Find where the given text appears and provide that cell's center as (X, Y) coordinate. 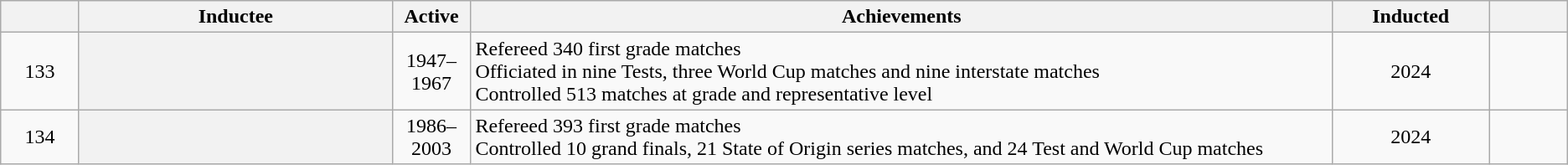
133 (40, 71)
Active (431, 17)
1986–2003 (431, 137)
Refereed 393 first grade matchesControlled 10 grand finals, 21 State of Origin series matches, and 24 Test and World Cup matches (901, 137)
Inductee (235, 17)
Inducted (1411, 17)
134 (40, 137)
Achievements (901, 17)
1947–1967 (431, 71)
